Return the (x, y) coordinate for the center point of the cell that contains the specified text.  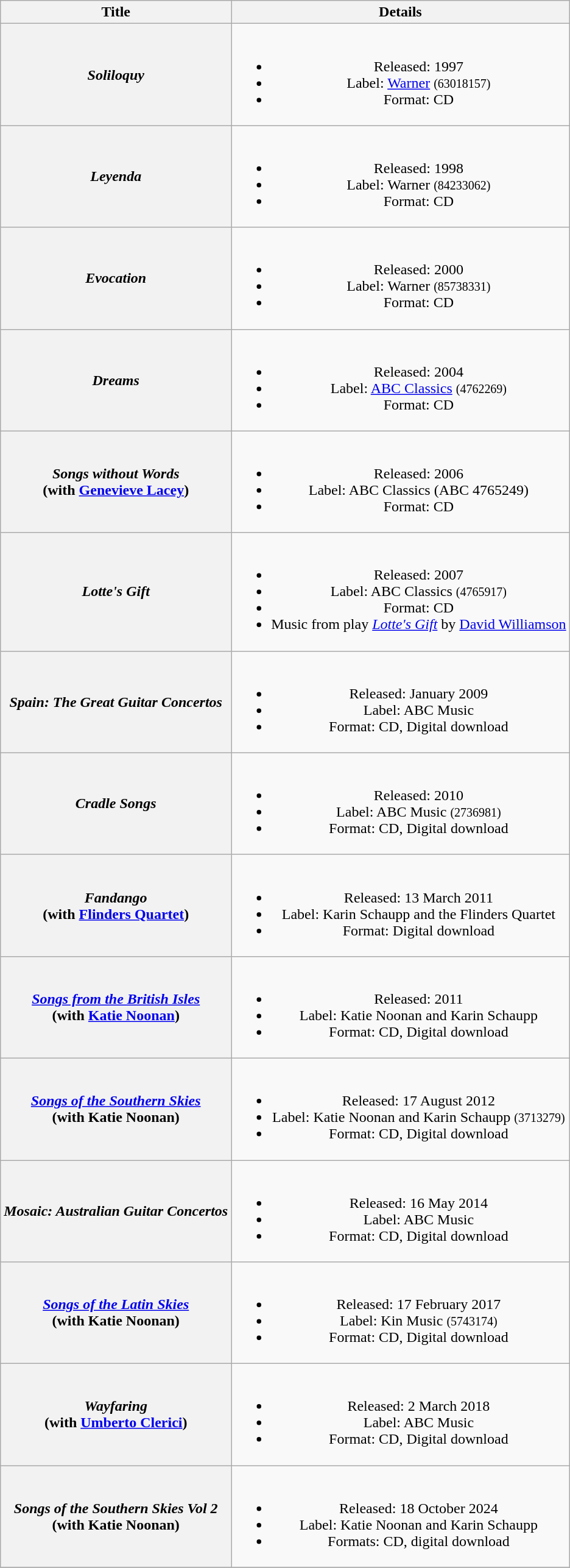
Released: 2 March 2018Label: ABC MusicFormat: CD, Digital download (401, 1415)
Spain: The Great Guitar Concertos (116, 702)
Released: 2004Label: ABC Classics (4762269)Format: CD (401, 380)
Songs of the Southern Skies Vol 2 (with Katie Noonan) (116, 1516)
Released: 2006Label: ABC Classics (ABC 4765249)Format: CD (401, 481)
Released: 1997Label: Warner (63018157)Format: CD (401, 74)
Songs of the Southern Skies (with Katie Noonan) (116, 1109)
Lotte's Gift (116, 592)
Wayfaring (with Umberto Clerici) (116, 1415)
Released: 1998Label: Warner (84233062)Format: CD (401, 177)
Soliloquy (116, 74)
Details (401, 12)
Leyenda (116, 177)
Released: January 2009Label: ABC MusicFormat: CD, Digital download (401, 702)
Released: 16 May 2014Label: ABC MusicFormat: CD, Digital download (401, 1211)
Released: 18 October 2024Label: Katie Noonan and Karin SchauppFormats: CD, digital download (401, 1516)
Title (116, 12)
Released: 2011Label: Katie Noonan and Karin SchauppFormat: CD, Digital download (401, 1007)
Songs without Words(with Genevieve Lacey) (116, 481)
Released: 17 August 2012Label: Katie Noonan and Karin Schaupp (3713279)Format: CD, Digital download (401, 1109)
Released: 2000Label: Warner (85738331)Format: CD (401, 278)
Evocation (116, 278)
Released: 2010Label: ABC Music (2736981)Format: CD, Digital download (401, 803)
Released: 2007Label: ABC Classics (4765917)Format: CDMusic from play Lotte's Gift by David Williamson (401, 592)
Released: 13 March 2011Label: Karin Schaupp and the Flinders QuartetFormat: Digital download (401, 906)
Mosaic: Australian Guitar Concertos (116, 1211)
Songs of the Latin Skies (with Katie Noonan) (116, 1313)
Cradle Songs (116, 803)
Dreams (116, 380)
Released: 17 February 2017Label: Kin Music (5743174)Format: CD, Digital download (401, 1313)
Songs from the British Isles (with Katie Noonan) (116, 1007)
Fandango (with Flinders Quartet) (116, 906)
